Return the [x, y] coordinate for the center point of the cell that contains the specified text.  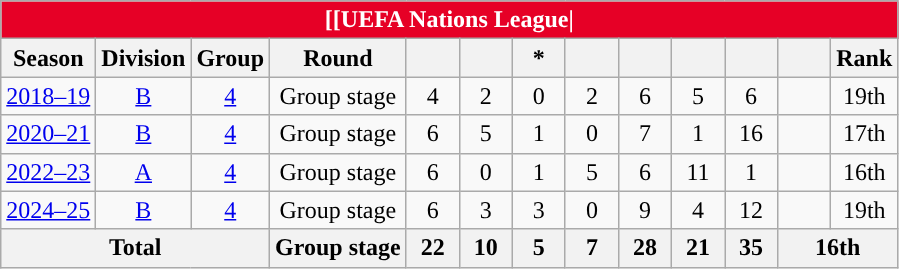
[[UEFA Nations League| [450, 20]
2024–25 [48, 210]
16 [752, 134]
Season [48, 58]
Total [136, 248]
2020–21 [48, 134]
28 [644, 248]
12 [752, 210]
17th [864, 134]
11 [698, 172]
2018–19 [48, 96]
Division [144, 58]
A [144, 172]
2022–23 [48, 172]
* [538, 58]
10 [486, 248]
21 [698, 248]
35 [752, 248]
Rank [864, 58]
22 [432, 248]
Round [338, 58]
Group [230, 58]
9 [644, 210]
